Identify which cell holds the provided text, then report its [x, y] central coordinate. 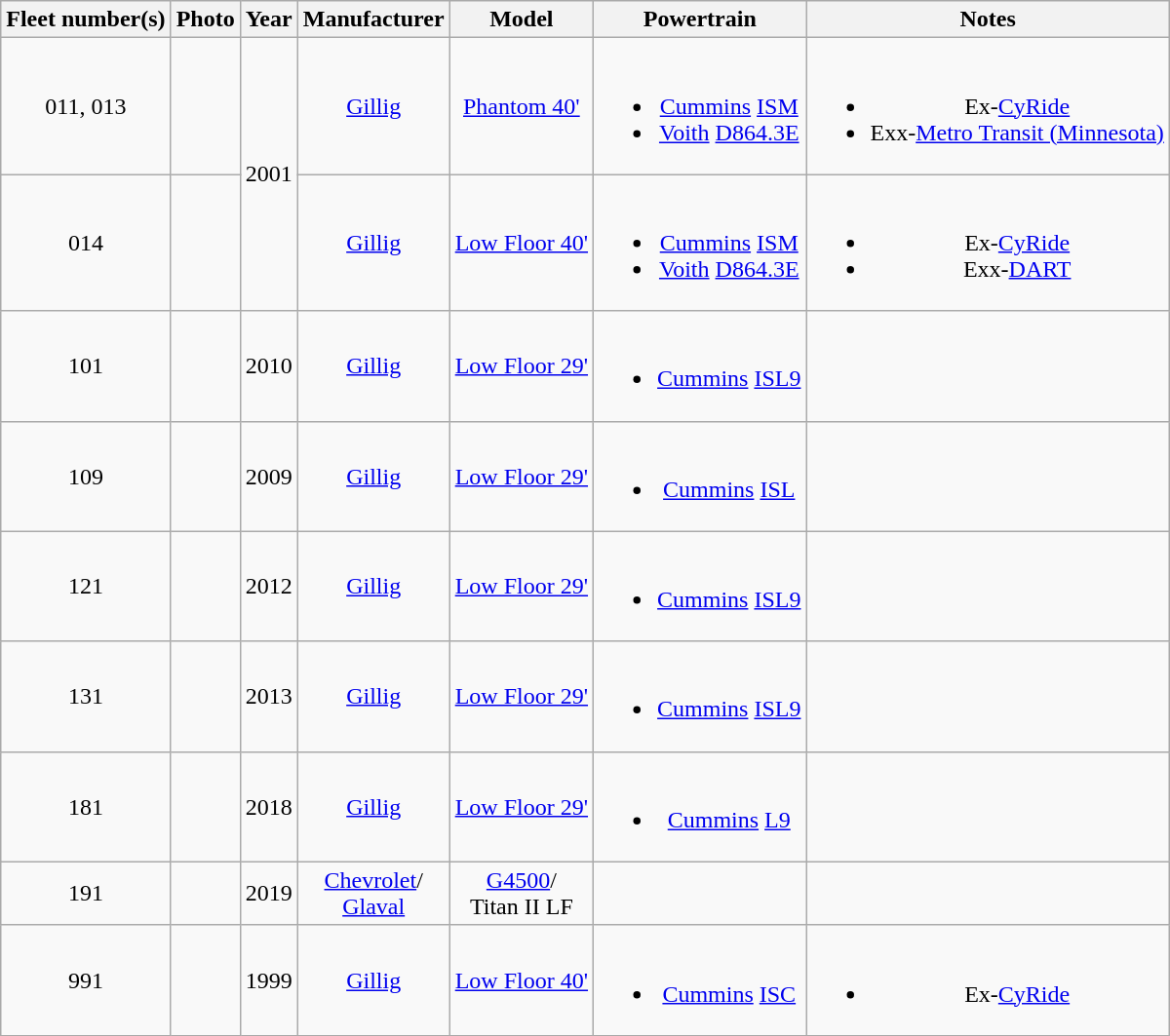
2012 [269, 587]
Chevrolet/Glaval [373, 893]
G4500/Titan II LF [521, 893]
Notes [988, 19]
Phantom 40' [521, 106]
Fleet number(s) [86, 19]
Ex-CyRideExx-DART [988, 243]
014 [86, 243]
Model [521, 19]
191 [86, 893]
Cummins L9 [700, 807]
1999 [269, 980]
2013 [269, 696]
Photo [205, 19]
991 [86, 980]
121 [86, 587]
Powertrain [700, 19]
2010 [269, 366]
109 [86, 476]
Year [269, 19]
2019 [269, 893]
181 [86, 807]
Ex-CyRide [988, 980]
Cummins ISC [700, 980]
2018 [269, 807]
Manufacturer [373, 19]
011, 013 [86, 106]
2009 [269, 476]
131 [86, 696]
Cummins ISL [700, 476]
2001 [269, 174]
101 [86, 366]
Ex-CyRideExx-Metro Transit (Minnesota) [988, 106]
